Detect which cell encompasses the target text, then output its [x, y] center coordinate. 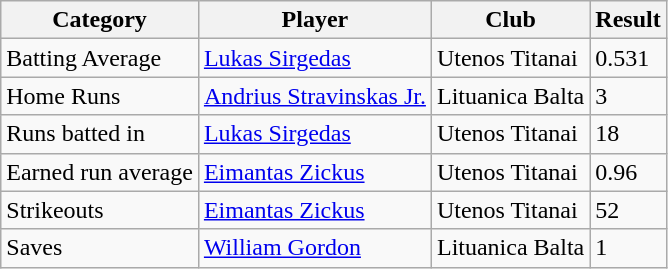
Andrius Stravinskas Jr. [314, 96]
18 [628, 134]
Player [314, 20]
Strikeouts [100, 210]
Club [510, 20]
1 [628, 248]
0.531 [628, 58]
William Gordon [314, 248]
0.96 [628, 172]
Category [100, 20]
Result [628, 20]
Runs batted in [100, 134]
Saves [100, 248]
Home Runs [100, 96]
Earned run average [100, 172]
3 [628, 96]
Batting Average [100, 58]
52 [628, 210]
